Provide the (X, Y) coordinate of the cell's center where the given text is located.  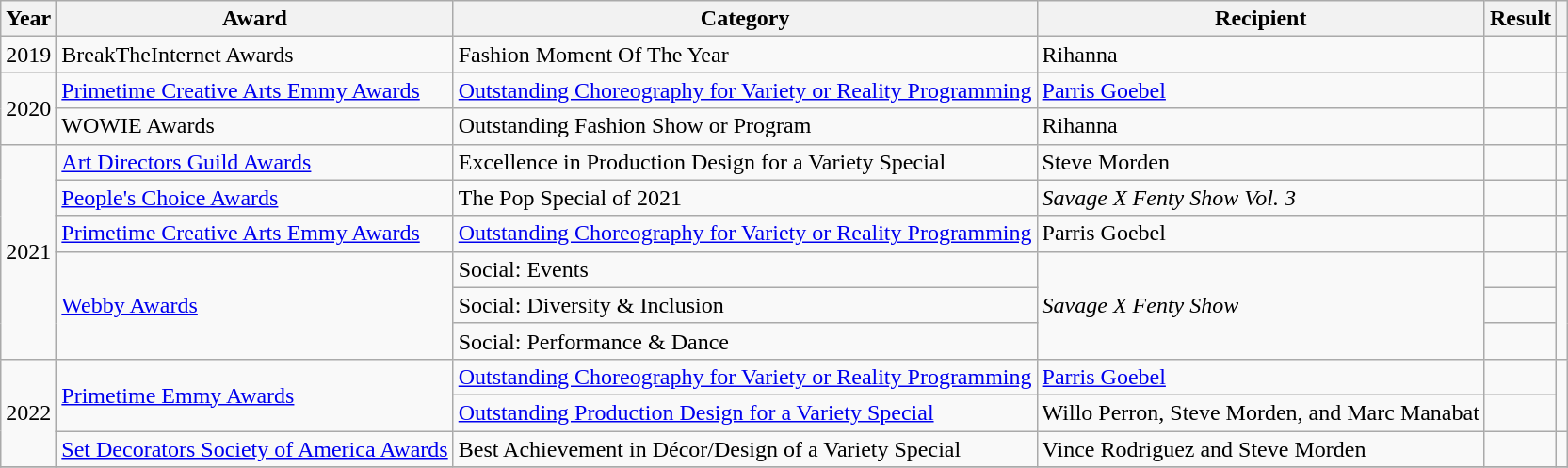
Willo Perron, Steve Morden, and Marc Manabat (1260, 412)
2020 (28, 108)
Year (28, 19)
People's Choice Awards (254, 198)
Webby Awards (254, 305)
Fashion Moment Of The Year (745, 55)
Social: Performance & Dance (745, 341)
WOWIE Awards (254, 126)
Vince Rodriguez and Steve Morden (1260, 449)
Recipient (1260, 19)
2019 (28, 55)
Social: Diversity & Inclusion (745, 305)
The Pop Special of 2021 (745, 198)
Art Directors Guild Awards (254, 162)
Steve Morden (1260, 162)
Savage X Fenty Show Vol. 3 (1260, 198)
Social: Events (745, 269)
Excellence in Production Design for a Variety Special (745, 162)
Savage X Fenty Show (1260, 305)
Outstanding Production Design for a Variety Special (745, 412)
2021 (28, 251)
2022 (28, 412)
Category (745, 19)
Outstanding Fashion Show or Program (745, 126)
Set Decorators Society of America Awards (254, 449)
Best Achievement in Décor/Design of a Variety Special (745, 449)
Award (254, 19)
BreakTheInternet Awards (254, 55)
Primetime Emmy Awards (254, 395)
Result (1520, 19)
